Search for the cell housing the specified text and yield its [x, y] center coordinate. 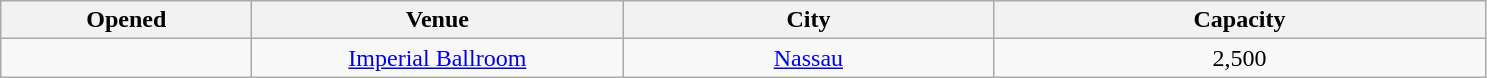
Nassau [808, 58]
Capacity [1240, 20]
Imperial Ballroom [438, 58]
2,500 [1240, 58]
City [808, 20]
Venue [438, 20]
Opened [126, 20]
